Capture the cell that displays the provided text and extract its [X, Y] central coordinate. 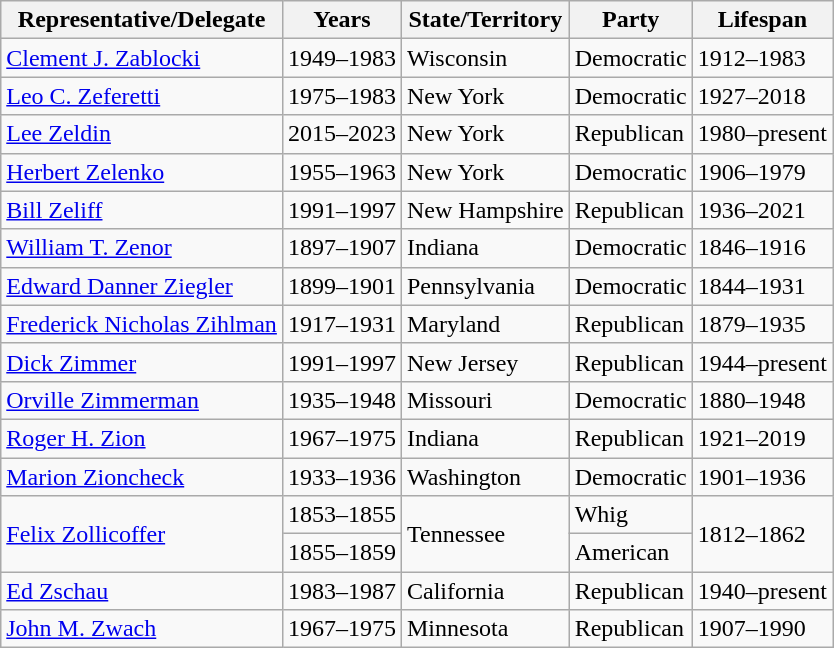
California [485, 591]
1933–1936 [342, 477]
Pennsylvania [485, 286]
Roger H. Zion [142, 438]
1955–1963 [342, 172]
1949–1983 [342, 58]
Clement J. Zablocki [142, 58]
1907–1990 [762, 629]
American [630, 553]
State/Territory [485, 20]
1906–1979 [762, 172]
Washington [485, 477]
Maryland [485, 324]
Marion Zioncheck [142, 477]
1901–1936 [762, 477]
1897–1907 [342, 248]
Lifespan [762, 20]
1927–2018 [762, 96]
1844–1931 [762, 286]
1975–1983 [342, 96]
Tennessee [485, 534]
Leo C. Zeferetti [142, 96]
1879–1935 [762, 324]
1855–1859 [342, 553]
1980–present [762, 134]
1936–2021 [762, 210]
Minnesota [485, 629]
1983–1987 [342, 591]
Felix Zollicoffer [142, 534]
New Jersey [485, 362]
Orville Zimmerman [142, 400]
Lee Zeldin [142, 134]
1812–1862 [762, 534]
1912–1983 [762, 58]
1921–2019 [762, 438]
Years [342, 20]
1853–1855 [342, 515]
Ed Zschau [142, 591]
Whig [630, 515]
Herbert Zelenko [142, 172]
Edward Danner Ziegler [142, 286]
Missouri [485, 400]
Party [630, 20]
1944–present [762, 362]
1880–1948 [762, 400]
1940–present [762, 591]
William T. Zenor [142, 248]
1899–1901 [342, 286]
John M. Zwach [142, 629]
Wisconsin [485, 58]
1935–1948 [342, 400]
Representative/Delegate [142, 20]
Frederick Nicholas Zihlman [142, 324]
Dick Zimmer [142, 362]
1917–1931 [342, 324]
2015–2023 [342, 134]
New Hampshire [485, 210]
1846–1916 [762, 248]
Bill Zeliff [142, 210]
